From the cell containing the given text, extract its center point as [x, y] coordinate. 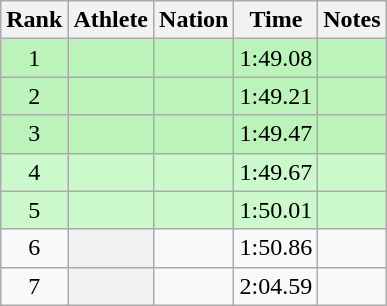
Rank [34, 20]
Nation [194, 20]
Notes [352, 20]
1:49.21 [276, 96]
1:50.01 [276, 210]
1:49.08 [276, 58]
1:49.47 [276, 134]
6 [34, 248]
7 [34, 286]
3 [34, 134]
5 [34, 210]
1 [34, 58]
2:04.59 [276, 286]
4 [34, 172]
1:49.67 [276, 172]
Time [276, 20]
1:50.86 [276, 248]
Athlete [111, 20]
2 [34, 96]
